Find where the given text appears and provide that cell's center as (x, y) coordinate. 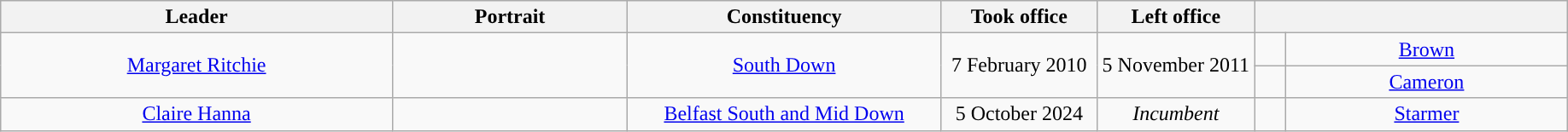
Incumbent (1175, 114)
Brown (1426, 49)
Belfast South and Mid Down (784, 114)
Left office (1175, 17)
Margaret Ritchie (196, 66)
South Down (784, 66)
Claire Hanna (196, 114)
Starmer (1426, 114)
Constituency (784, 17)
7 February 2010 (1020, 66)
Cameron (1426, 82)
Leader (196, 17)
5 November 2011 (1175, 66)
Portrait (509, 17)
Took office (1020, 17)
5 October 2024 (1020, 114)
